Scan for the cell matching the given text and deliver its (x, y) coordinate at center. 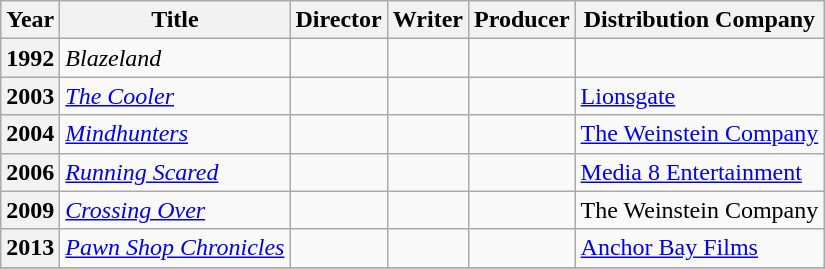
Lionsgate (700, 96)
Crossing Over (175, 210)
Mindhunters (175, 134)
Director (338, 20)
2009 (30, 210)
2006 (30, 172)
Title (175, 20)
Media 8 Entertainment (700, 172)
2013 (30, 248)
Pawn Shop Chronicles (175, 248)
Producer (522, 20)
2003 (30, 96)
Distribution Company (700, 20)
1992 (30, 58)
2004 (30, 134)
Blazeland (175, 58)
The Cooler (175, 96)
Running Scared (175, 172)
Writer (428, 20)
Year (30, 20)
Anchor Bay Films (700, 248)
